Capture the cell that displays the provided text and extract its [X, Y] central coordinate. 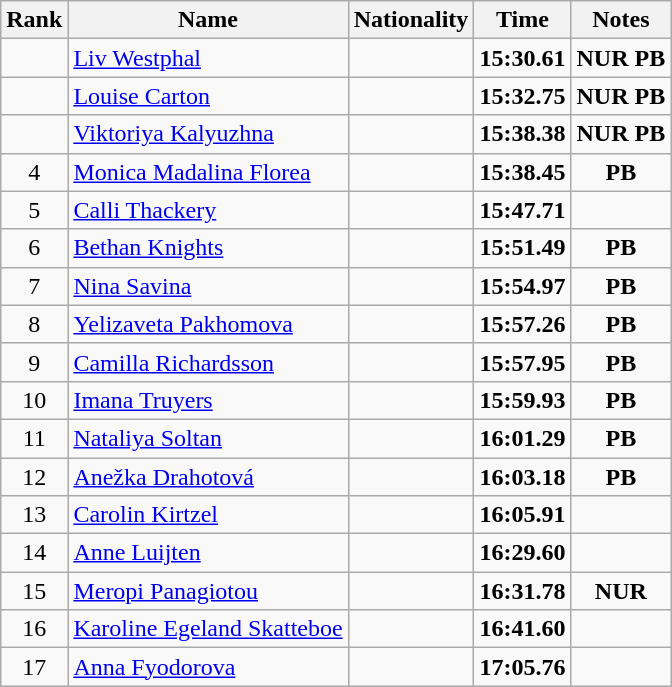
13 [34, 515]
Imana Truyers [208, 400]
15:47.71 [522, 210]
15:59.93 [522, 400]
16 [34, 629]
16:29.60 [522, 553]
4 [34, 172]
7 [34, 286]
Monica Madalina Florea [208, 172]
Liv Westphal [208, 58]
Karoline Egeland Skatteboe [208, 629]
Meropi Panagiotou [208, 591]
17:05.76 [522, 667]
15 [34, 591]
Rank [34, 20]
Nina Savina [208, 286]
15:51.49 [522, 248]
11 [34, 438]
Anežka Drahotová [208, 477]
15:32.75 [522, 96]
Yelizaveta Pakhomova [208, 324]
15:30.61 [522, 58]
Bethan Knights [208, 248]
Anne Luijten [208, 553]
12 [34, 477]
Anna Fyodorova [208, 667]
15:57.26 [522, 324]
Viktoriya Kalyuzhna [208, 134]
16:01.29 [522, 438]
Name [208, 20]
8 [34, 324]
15:38.45 [522, 172]
14 [34, 553]
Calli Thackery [208, 210]
Notes [621, 20]
16:05.91 [522, 515]
17 [34, 667]
15:54.97 [522, 286]
16:31.78 [522, 591]
9 [34, 362]
Time [522, 20]
Nationality [411, 20]
15:38.38 [522, 134]
Camilla Richardsson [208, 362]
NUR [621, 591]
10 [34, 400]
16:03.18 [522, 477]
6 [34, 248]
Louise Carton [208, 96]
Carolin Kirtzel [208, 515]
15:57.95 [522, 362]
16:41.60 [522, 629]
Nataliya Soltan [208, 438]
5 [34, 210]
